Output the [X, Y] coordinate of the center of the cell containing the given text.  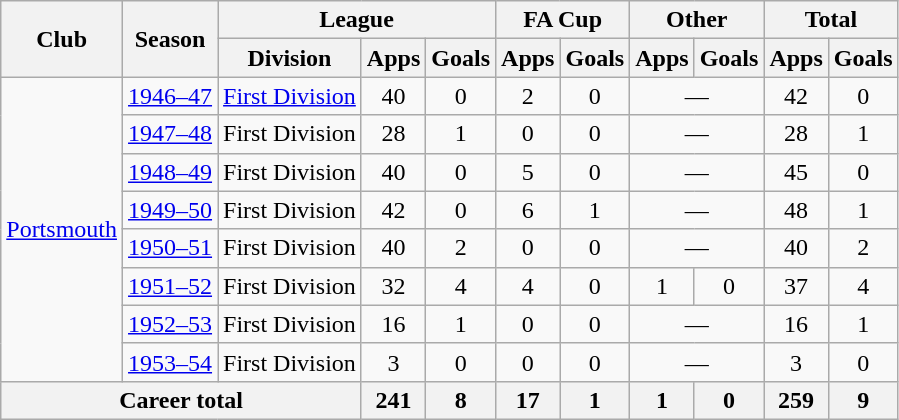
1952–53 [170, 324]
17 [528, 400]
Club [62, 39]
259 [796, 400]
6 [528, 210]
League [357, 20]
5 [528, 172]
45 [796, 172]
FA Cup [563, 20]
32 [393, 286]
Portsmouth [62, 229]
9 [863, 400]
1950–51 [170, 248]
1946–47 [170, 96]
Total [831, 20]
Division [290, 58]
48 [796, 210]
1948–49 [170, 172]
37 [796, 286]
1949–50 [170, 210]
Other [697, 20]
1953–54 [170, 362]
1951–52 [170, 286]
Career total [182, 400]
241 [393, 400]
1947–48 [170, 134]
Season [170, 39]
8 [461, 400]
